Capture the cell that displays the provided text and extract its [x, y] central coordinate. 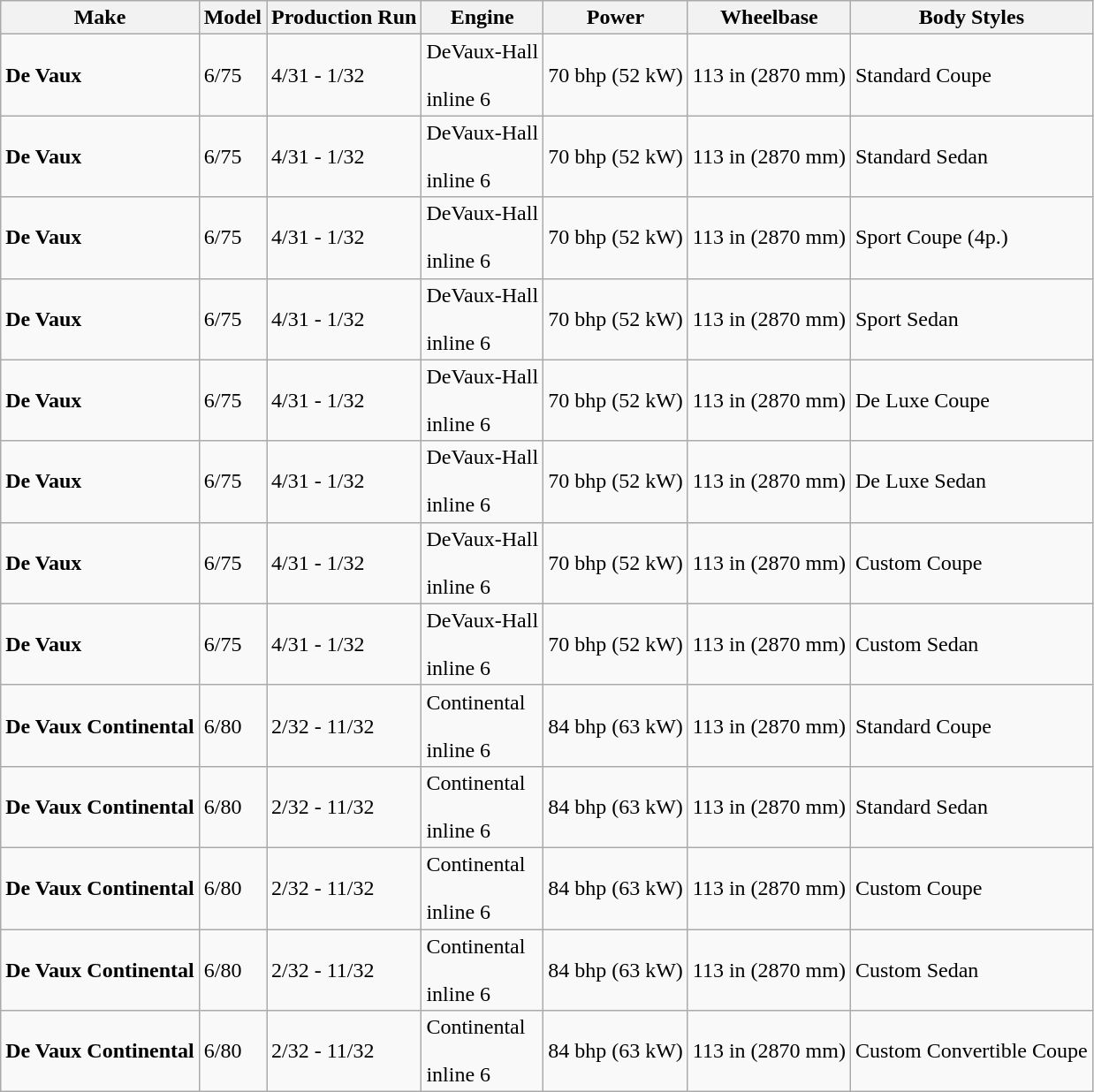
Wheelbase [769, 18]
Model [232, 18]
Sport Coupe (4p.) [971, 238]
Production Run [345, 18]
Make [100, 18]
Body Styles [971, 18]
Sport Sedan [971, 319]
Engine [482, 18]
De Luxe Coupe [971, 400]
Custom Convertible Coupe [971, 1051]
De Luxe Sedan [971, 482]
Power [616, 18]
